Provide the [X, Y] coordinate of the cell's center where the given text is located.  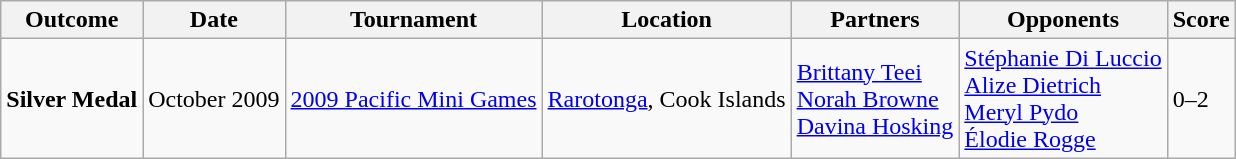
Date [214, 20]
2009 Pacific Mini Games [414, 98]
Tournament [414, 20]
Opponents [1063, 20]
Rarotonga, Cook Islands [666, 98]
Brittany Teei Norah Browne Davina Hosking [875, 98]
Score [1201, 20]
0–2 [1201, 98]
Location [666, 20]
Outcome [72, 20]
Partners [875, 20]
October 2009 [214, 98]
Stéphanie Di Luccio Alize Dietrich Meryl Pydo Élodie Rogge [1063, 98]
Silver Medal [72, 98]
